Extract the [X, Y] coordinate from the center of the cell holding the provided text.  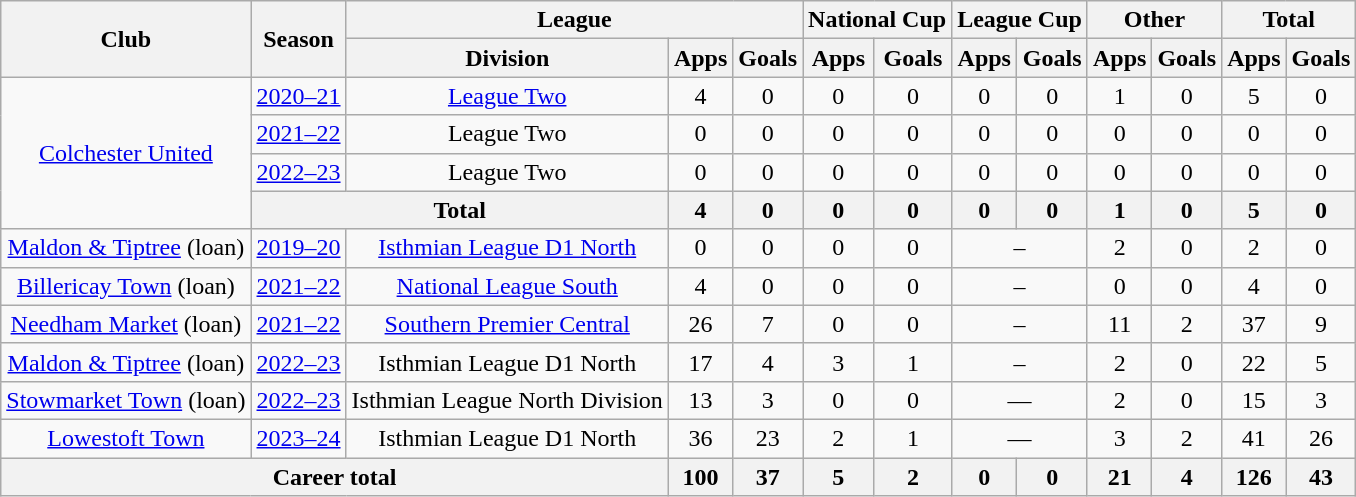
2019–20 [298, 248]
41 [1254, 438]
Stowmarket Town (loan) [126, 400]
36 [700, 438]
League Cup [1020, 20]
2020–21 [298, 96]
Lowestoft Town [126, 438]
13 [700, 400]
9 [1321, 324]
Career total [335, 477]
League [574, 20]
Isthmian League North Division [507, 400]
2023–24 [298, 438]
National League South [507, 286]
11 [1119, 324]
Season [298, 39]
7 [768, 324]
Division [507, 58]
21 [1119, 477]
17 [700, 362]
Billericay Town (loan) [126, 286]
Club [126, 39]
43 [1321, 477]
100 [700, 477]
Other [1154, 20]
22 [1254, 362]
126 [1254, 477]
23 [768, 438]
15 [1254, 400]
Needham Market (loan) [126, 324]
Southern Premier Central [507, 324]
Colchester United [126, 153]
National Cup [878, 20]
